Determine the [x, y] coordinate at the center of the cell enclosing the given text.  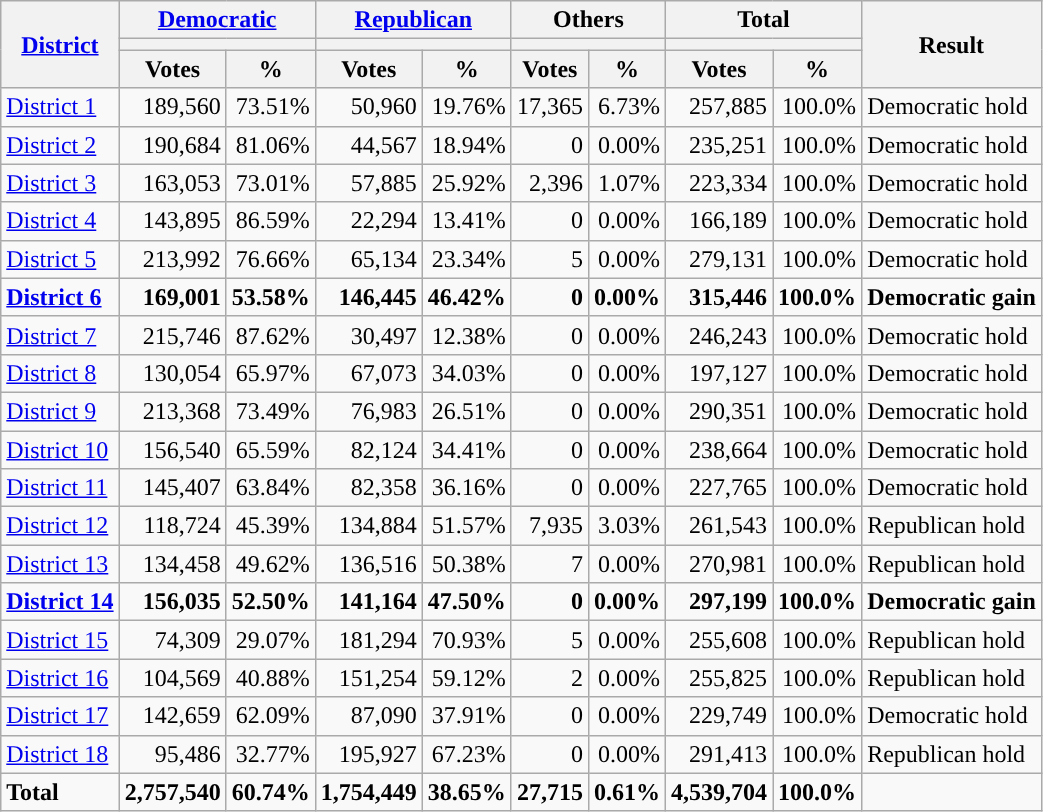
18.94% [466, 145]
65.97% [270, 373]
60.74% [270, 792]
1.07% [626, 183]
District 1 [60, 107]
291,413 [718, 754]
136,516 [368, 564]
Result [952, 44]
2,396 [550, 183]
50.38% [466, 564]
49.62% [270, 564]
District 11 [60, 488]
1,754,449 [368, 792]
13.41% [466, 221]
82,358 [368, 488]
22,294 [368, 221]
73.01% [270, 183]
6.73% [626, 107]
146,445 [368, 297]
118,724 [172, 526]
255,825 [718, 678]
3.03% [626, 526]
34.03% [466, 373]
73.49% [270, 411]
156,540 [172, 449]
74,309 [172, 640]
46.42% [466, 297]
District 16 [60, 678]
76.66% [270, 259]
235,251 [718, 145]
17,365 [550, 107]
44,567 [368, 145]
District 5 [60, 259]
67.23% [466, 754]
2 [550, 678]
25.92% [466, 183]
District 8 [60, 373]
0.61% [626, 792]
255,608 [718, 640]
4,539,704 [718, 792]
District 13 [60, 564]
53.58% [270, 297]
65,134 [368, 259]
166,189 [718, 221]
190,684 [172, 145]
163,053 [172, 183]
86.59% [270, 221]
7 [550, 564]
270,981 [718, 564]
District 10 [60, 449]
290,351 [718, 411]
95,486 [172, 754]
30,497 [368, 335]
151,254 [368, 678]
315,446 [718, 297]
223,334 [718, 183]
87,090 [368, 716]
District 7 [60, 335]
12.38% [466, 335]
82,124 [368, 449]
67,073 [368, 373]
District 12 [60, 526]
156,035 [172, 602]
141,164 [368, 602]
169,001 [172, 297]
District [60, 44]
District 15 [60, 640]
257,885 [718, 107]
45.39% [270, 526]
District 3 [60, 183]
Others [588, 20]
87.62% [270, 335]
143,895 [172, 221]
104,569 [172, 678]
197,127 [718, 373]
145,407 [172, 488]
142,659 [172, 716]
59.12% [466, 678]
130,054 [172, 373]
District 9 [60, 411]
215,746 [172, 335]
181,294 [368, 640]
34.41% [466, 449]
297,199 [718, 602]
7,935 [550, 526]
52.50% [270, 602]
37.91% [466, 716]
38.65% [466, 792]
229,749 [718, 716]
76,983 [368, 411]
District 18 [60, 754]
District 6 [60, 297]
195,927 [368, 754]
73.51% [270, 107]
62.09% [270, 716]
213,368 [172, 411]
70.93% [466, 640]
27,715 [550, 792]
50,960 [368, 107]
81.06% [270, 145]
279,131 [718, 259]
51.57% [466, 526]
261,543 [718, 526]
65.59% [270, 449]
District 4 [60, 221]
246,243 [718, 335]
227,765 [718, 488]
District 17 [60, 716]
134,884 [368, 526]
29.07% [270, 640]
189,560 [172, 107]
238,664 [718, 449]
23.34% [466, 259]
District 2 [60, 145]
47.50% [466, 602]
2,757,540 [172, 792]
36.16% [466, 488]
19.76% [466, 107]
District 14 [60, 602]
63.84% [270, 488]
213,992 [172, 259]
134,458 [172, 564]
40.88% [270, 678]
Democratic [217, 20]
32.77% [270, 754]
57,885 [368, 183]
26.51% [466, 411]
Republican [413, 20]
